Pinpoint the cell where the given text exists, returning its [X, Y] midpoint coordinate. 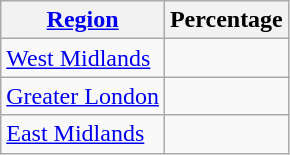
East Midlands [83, 134]
Greater London [83, 96]
Region [83, 20]
West Midlands [83, 58]
Percentage [226, 20]
